Output the (x, y) coordinate of the center of the cell containing the given text.  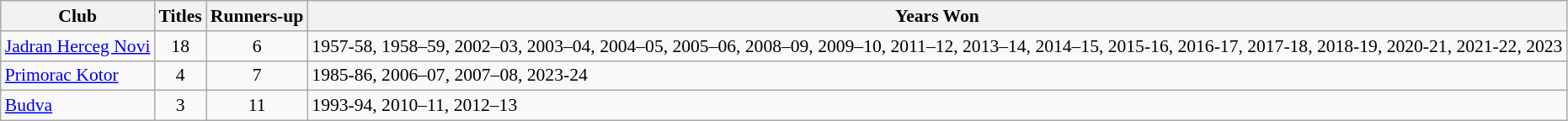
18 (180, 46)
4 (180, 76)
11 (257, 106)
1993-94, 2010–11, 2012–13 (936, 106)
6 (257, 46)
7 (257, 76)
1985-86, 2006–07, 2007–08, 2023-24 (936, 76)
Jadran Herceg Novi (77, 46)
Club (77, 16)
Years Won (936, 16)
Budva (77, 106)
Runners-up (257, 16)
3 (180, 106)
Primorac Kotor (77, 76)
Titles (180, 16)
